Return (x, y) of the center of cell containing provided text 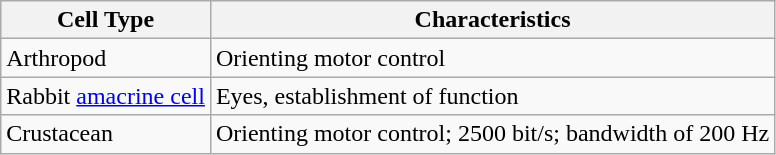
Orienting motor control (492, 58)
Eyes, establishment of function (492, 96)
Characteristics (492, 20)
Crustacean (106, 134)
Rabbit amacrine cell (106, 96)
Cell Type (106, 20)
Orienting motor control; 2500 bit/s; bandwidth of 200 Hz (492, 134)
Arthropod (106, 58)
